Extract the (X, Y) coordinate from the center of the cell holding the provided text.  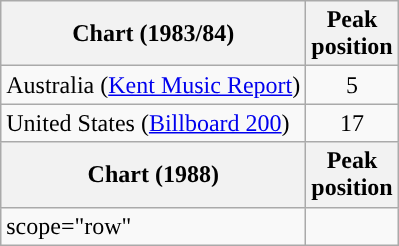
United States (Billboard 200) (154, 123)
17 (352, 123)
Australia (Kent Music Report) (154, 85)
5 (352, 85)
Chart (1988) (154, 174)
scope="row" (154, 226)
Chart (1983/84) (154, 34)
